Find where the given text appears and provide that cell's center as [x, y] coordinate. 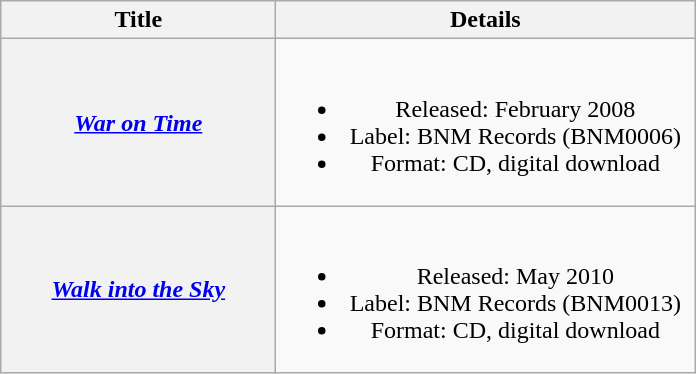
War on Time [138, 122]
Title [138, 20]
Released: May 2010Label: BNM Records (BNM0013)Format: CD, digital download [486, 290]
Walk into the Sky [138, 290]
Released: February 2008Label: BNM Records (BNM0006)Format: CD, digital download [486, 122]
Details [486, 20]
